For the text-containing cell, return its midpoint in (X, Y) coordinate format. 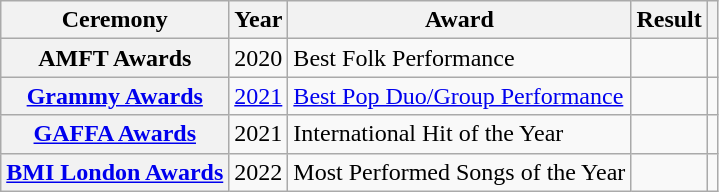
GAFFA Awards (115, 134)
AMFT Awards (115, 58)
Year (258, 20)
2020 (258, 58)
BMI London Awards (115, 172)
Most Performed Songs of the Year (460, 172)
Grammy Awards (115, 96)
Ceremony (115, 20)
International Hit of the Year (460, 134)
Best Pop Duo/Group Performance (460, 96)
Best Folk Performance (460, 58)
Result (669, 20)
2022 (258, 172)
Award (460, 20)
